Scan for the cell matching the given text and deliver its (x, y) coordinate at center. 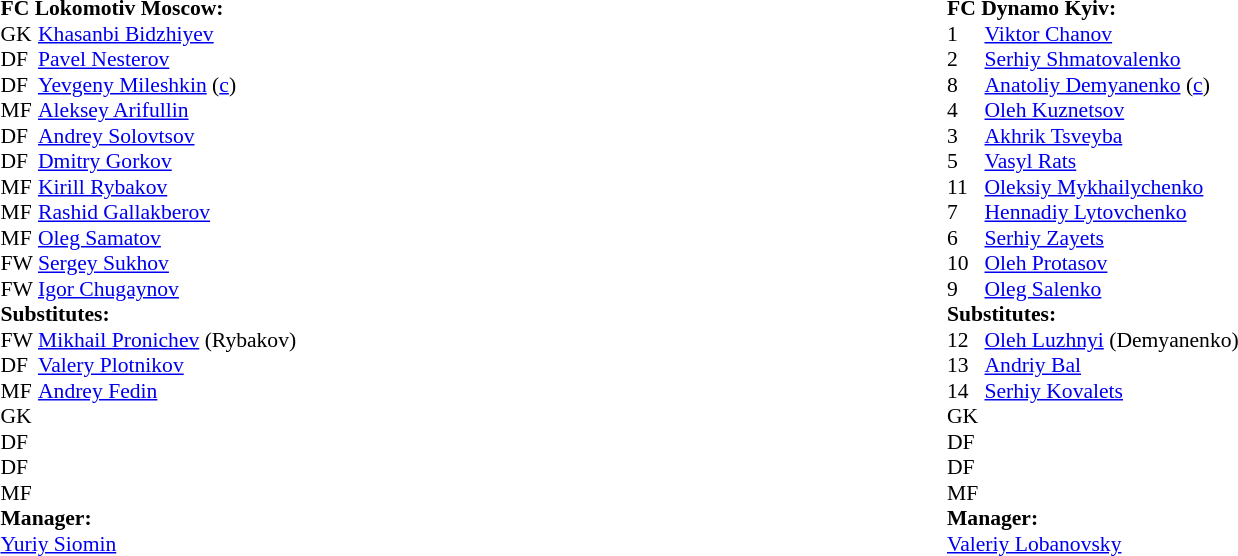
7 (966, 213)
Anatoliy Demyanenko (c) (1111, 85)
Sergey Sukhov (167, 263)
Oleh Protasov (1111, 263)
Serhiy Kovalets (1111, 391)
Andriy Bal (1111, 365)
Hennadiy Lytovchenko (1111, 213)
9 (966, 289)
Pavel Nesterov (167, 59)
Mikhail Pronichev (Rybakov) (167, 340)
Akhrik Tsveyba (1111, 136)
Aleksey Arifullin (167, 111)
Serhiy Shmatovalenko (1111, 59)
6 (966, 238)
Kirill Rybakov (167, 187)
Rashid Gallakberov (167, 213)
Oleksiy Mykhailychenko (1111, 187)
Manager: (148, 519)
13 (966, 365)
Dmitry Gorkov (167, 161)
2 (966, 59)
Oleg Samatov (167, 238)
Igor Chugaynov (167, 289)
Andrey Solovtsov (167, 136)
14 (966, 391)
3 (966, 136)
Oleg Salenko (1111, 289)
Vasyl Rats (1111, 161)
Serhiy Zayets (1111, 238)
Oleh Luzhnyi (Demyanenko) (1111, 340)
10 (966, 263)
1 (966, 34)
12 (966, 340)
Andrey Fedin (167, 391)
Oleh Kuznetsov (1111, 111)
4 (966, 111)
Viktor Chanov (1111, 34)
Valery Plotnikov (167, 365)
Khasanbi Bidzhiyev (167, 34)
Yevgeny Mileshkin (c) (167, 85)
Substitutes: (148, 315)
5 (966, 161)
11 (966, 187)
8 (966, 85)
